Return the (X, Y) coordinate for the center point of the cell that contains the specified text.  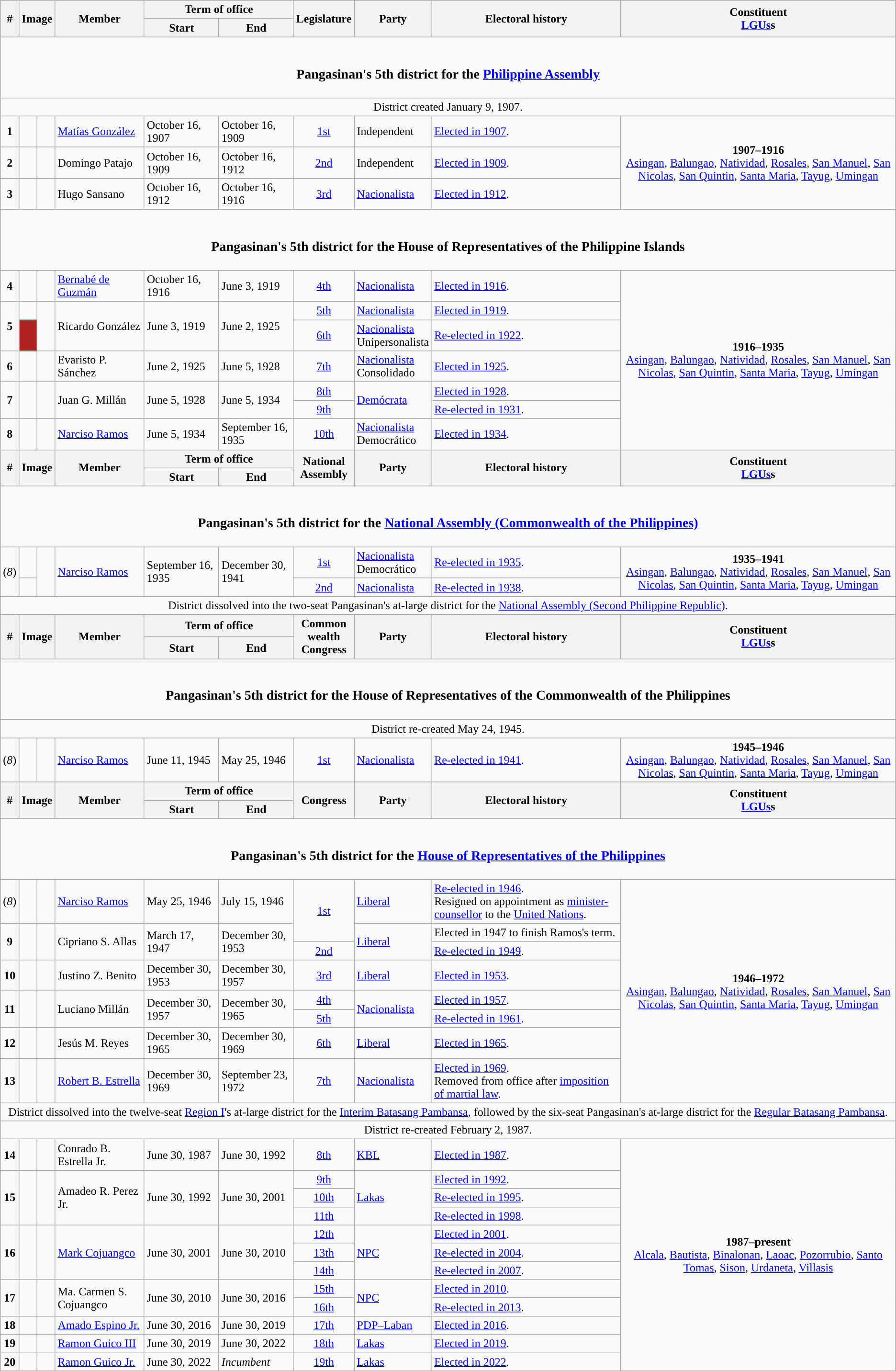
Re-elected in 2013. (526, 1307)
Elected in 2016. (526, 1325)
PDP–Laban (393, 1325)
Pangasinan's 5th district for the House of Representatives of the Philippine Islands (448, 239)
20 (10, 1362)
10 (10, 975)
Re-elected in 1949. (526, 951)
Elected in 1919. (526, 311)
7 (10, 400)
Amadeo R. Perez Jr. (100, 1198)
Pangasinan's 5th district for the House of Representatives of the Commonwealth of the Philippines (448, 690)
Elected in 2010. (526, 1289)
17th (324, 1325)
Re-elected in 1998. (526, 1216)
Elected in 1916. (526, 286)
5 (10, 327)
19th (324, 1362)
15 (10, 1198)
Elected in 1969.Removed from office after imposition of martial law. (526, 1081)
Re-elected in 1946.Resigned on appointment as minister-counsellor to the United Nations. (526, 901)
NacionalistaUnipersonalista (393, 335)
1 (10, 131)
Robert B. Estrella (100, 1081)
Elected in 1992. (526, 1179)
July 15, 1946 (256, 901)
Elected in 1965. (526, 1043)
Pangasinan's 5th district for the Philippine Assembly (448, 67)
Elected in 2019. (526, 1344)
4 (10, 286)
1907–1916Asingan, Balungao, Natividad, Rosales, San Manuel, San Nicolas, San Quintin, Santa Maria, Tayug, Umingan (758, 163)
CommonwealthCongress (324, 637)
Elected in 1912. (526, 193)
1916–1935Asingan, Balungao, Natividad, Rosales, San Manuel, San Nicolas, San Quintin, Santa Maria, Tayug, Umingan (758, 360)
Re-elected in 1961. (526, 1019)
1935–1941Asingan, Balungao, Natividad, Rosales, San Manuel, San Nicolas, San Quintin, Santa Maria, Tayug, Umingan (758, 572)
Ramon Guico Jr. (100, 1362)
13th (324, 1252)
13 (10, 1081)
Conrado B. Estrella Jr. (100, 1155)
Bernabé de Guzmán (100, 286)
Elected in 1928. (526, 391)
Re-elected in 1995. (526, 1198)
Justino Z. Benito (100, 975)
NationalAssembly (324, 468)
Ramon Guico III (100, 1344)
Luciano Millán (100, 1009)
Elected in 1907. (526, 131)
Cipriano S. Allas (100, 941)
15th (324, 1289)
Incumbent (256, 1362)
Ricardo González (100, 327)
Hugo Sansano (100, 193)
NacionalistaConsolidado (393, 367)
Elected in 1934. (526, 434)
6 (10, 367)
2 (10, 163)
Ma. Carmen S. Cojuangco (100, 1298)
Elected in 1953. (526, 975)
Jesús M. Reyes (100, 1043)
16 (10, 1252)
Elected in 1947 to finish Ramos's term. (526, 932)
Elected in 1925. (526, 367)
June 11, 1945 (181, 760)
October 16, 1907 (181, 131)
Mark Cojuangco (100, 1252)
12 (10, 1043)
Re-elected in 2007. (526, 1270)
Re-elected in 1941. (526, 760)
19 (10, 1344)
11 (10, 1009)
Domingo Patajo (100, 163)
1945–1946Asingan, Balungao, Natividad, Rosales, San Manuel, San Nicolas, San Quintin, Santa Maria, Tayug, Umingan (758, 760)
18th (324, 1344)
Legislature (324, 19)
18 (10, 1325)
December 30, 1941 (256, 572)
1946–1972Asingan, Balungao, Natividad, Rosales, San Manuel, San Nicolas, San Quintin, Santa Maria, Tayug, Umingan (758, 991)
June 30, 1987 (181, 1155)
Elected in 2022. (526, 1362)
3 (10, 193)
Re-elected in 1938. (526, 587)
March 17, 1947 (181, 941)
9 (10, 941)
Pangasinan's 5th district for the House of Representatives of the Philippines (448, 849)
Demócrata (393, 400)
Juan G. Millán (100, 400)
Pangasinan's 5th district for the National Assembly (Commonwealth of the Philippines) (448, 516)
District re-created February 2, 1987. (448, 1130)
11th (324, 1216)
District re-created May 24, 1945. (448, 729)
KBL (393, 1155)
Re-elected in 1935. (526, 562)
8 (10, 434)
Congress (324, 800)
12th (324, 1234)
Re-elected in 1931. (526, 409)
District dissolved into the two-seat Pangasinan's at-large district for the National Assembly (Second Philippine Republic). (448, 605)
14 (10, 1155)
Elected in 1987. (526, 1155)
Re-elected in 1922. (526, 335)
September 23, 1972 (256, 1081)
Elected in 2001. (526, 1234)
Elected in 1957. (526, 1000)
Matías González (100, 131)
Re-elected in 2004. (526, 1252)
Amado Espino Jr. (100, 1325)
14th (324, 1270)
Elected in 1909. (526, 163)
1987–presentAlcala, Bautista, Binalonan, Laoac, Pozorrubio, Santo Tomas, Sison, Urdaneta, Villasis (758, 1255)
16th (324, 1307)
17 (10, 1298)
Evaristo P. Sánchez (100, 367)
District created January 9, 1907. (448, 107)
